Find where the given text appears and provide that cell's center as [x, y] coordinate. 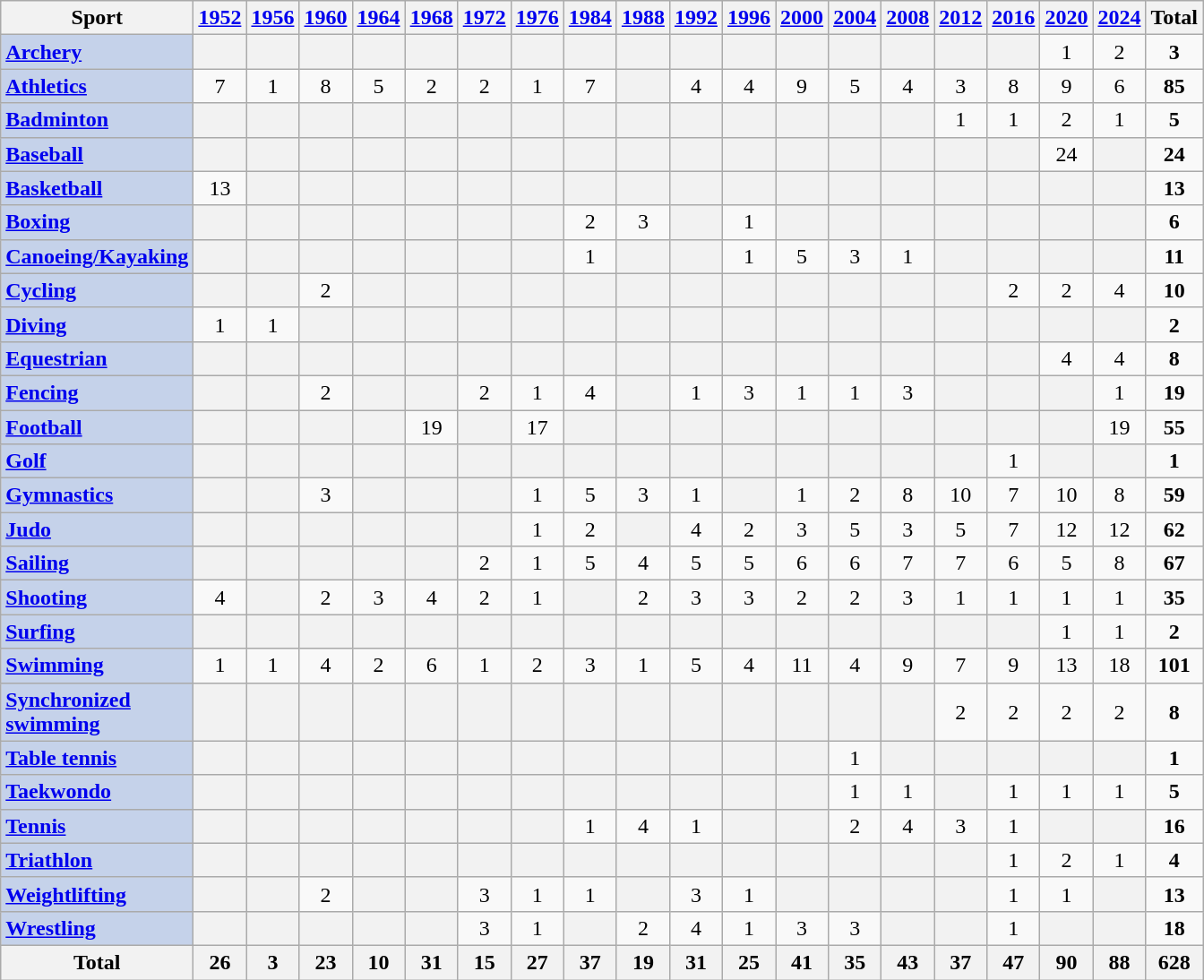
Tennis [97, 826]
1968 [432, 18]
1976 [537, 18]
Table tennis [97, 758]
Canoeing/Kayaking [97, 256]
Wrestling [97, 928]
47 [1014, 962]
2020 [1066, 18]
1996 [749, 18]
Badminton [97, 120]
1964 [378, 18]
1956 [272, 18]
Sailing [97, 563]
62 [1174, 529]
26 [220, 962]
41 [803, 962]
25 [749, 962]
2012 [960, 18]
17 [537, 427]
1988 [643, 18]
Archery [97, 52]
Triathlon [97, 860]
2024 [1120, 18]
1960 [326, 18]
628 [1174, 962]
55 [1174, 427]
2000 [803, 18]
27 [537, 962]
1952 [220, 18]
88 [1120, 962]
Boxing [97, 222]
2016 [1014, 18]
Swimming [97, 666]
1984 [589, 18]
1972 [484, 18]
16 [1174, 826]
1992 [695, 18]
Baseball [97, 154]
101 [1174, 666]
23 [326, 962]
Cycling [97, 290]
Judo [97, 529]
15 [484, 962]
Sport [97, 18]
2008 [908, 18]
85 [1174, 86]
Taekwondo [97, 792]
67 [1174, 563]
Gymnastics [97, 495]
Fencing [97, 392]
Golf [97, 461]
Football [97, 427]
2004 [855, 18]
Shooting [97, 597]
Athletics [97, 86]
43 [908, 962]
Synchronized swimming [97, 711]
90 [1066, 962]
Weightlifting [97, 894]
Surfing [97, 632]
Diving [97, 324]
Equestrian [97, 358]
Basketball [97, 188]
59 [1174, 495]
